Capture the cell that displays the provided text and extract its [X, Y] central coordinate. 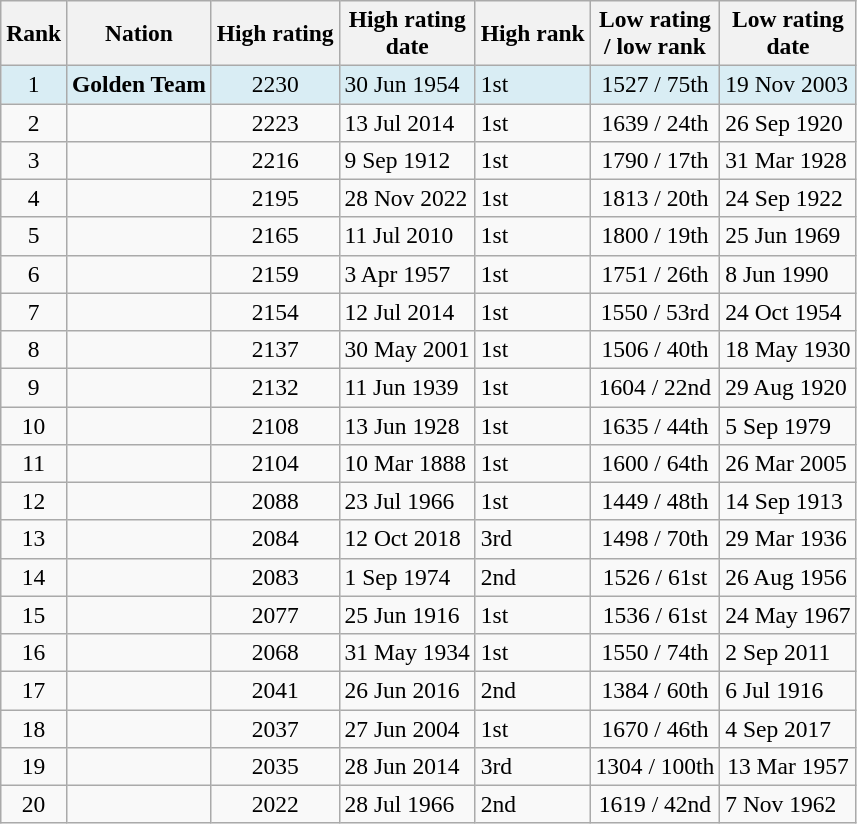
2041 [275, 690]
2154 [275, 312]
30 May 2001 [407, 349]
2159 [275, 274]
1498 / 70th [655, 539]
20 [34, 804]
3 [34, 160]
13 Mar 1957 [788, 766]
1800 / 19th [655, 236]
2137 [275, 349]
1550 / 53rd [655, 312]
19 [34, 766]
2108 [275, 425]
18 May 1930 [788, 349]
11 Jul 2010 [407, 236]
25 Jun 1916 [407, 615]
15 [34, 615]
2068 [275, 652]
2 Sep 2011 [788, 652]
31 Mar 1928 [788, 160]
16 [34, 652]
1384 / 60th [655, 690]
11 Jun 1939 [407, 387]
8 [34, 349]
31 May 1934 [407, 652]
1 [34, 84]
Low ratingdate [788, 32]
2083 [275, 577]
12 Jul 2014 [407, 312]
Golden Team [140, 84]
13 [34, 539]
19 Nov 2003 [788, 84]
10 [34, 425]
1526 / 61st [655, 577]
1527 / 75th [655, 84]
13 Jul 2014 [407, 122]
1619 / 42nd [655, 804]
14 [34, 577]
Low rating/ low rank [655, 32]
14 Sep 1913 [788, 501]
High rating [275, 32]
2165 [275, 236]
3 Apr 1957 [407, 274]
11 [34, 463]
1639 / 24th [655, 122]
2132 [275, 387]
29 Aug 1920 [788, 387]
1604 / 22nd [655, 387]
26 Sep 1920 [788, 122]
26 Mar 2005 [788, 463]
9 Sep 1912 [407, 160]
1790 / 17th [655, 160]
5 [34, 236]
2104 [275, 463]
26 Aug 1956 [788, 577]
1449 / 48th [655, 501]
Rank [34, 32]
12 Oct 2018 [407, 539]
1670 / 46th [655, 728]
7 [34, 312]
2084 [275, 539]
2216 [275, 160]
1536 / 61st [655, 615]
25 Jun 1969 [788, 236]
1304 / 100th [655, 766]
1506 / 40th [655, 349]
28 Nov 2022 [407, 198]
7 Nov 1962 [788, 804]
5 Sep 1979 [788, 425]
High ratingdate [407, 32]
27 Jun 2004 [407, 728]
2230 [275, 84]
24 May 1967 [788, 615]
2037 [275, 728]
Nation [140, 32]
26 Jun 2016 [407, 690]
2 [34, 122]
4 Sep 2017 [788, 728]
6 Jul 1916 [788, 690]
12 [34, 501]
23 Jul 1966 [407, 501]
2088 [275, 501]
2195 [275, 198]
29 Mar 1936 [788, 539]
1550 / 74th [655, 652]
9 [34, 387]
28 Jun 2014 [407, 766]
17 [34, 690]
28 Jul 1966 [407, 804]
1813 / 20th [655, 198]
1 Sep 1974 [407, 577]
2022 [275, 804]
2223 [275, 122]
1751 / 26th [655, 274]
24 Sep 1922 [788, 198]
4 [34, 198]
30 Jun 1954 [407, 84]
2035 [275, 766]
10 Mar 1888 [407, 463]
24 Oct 1954 [788, 312]
18 [34, 728]
6 [34, 274]
2077 [275, 615]
1600 / 64th [655, 463]
8 Jun 1990 [788, 274]
1635 / 44th [655, 425]
13 Jun 1928 [407, 425]
High rank [532, 32]
